Extract the [x, y] coordinate from the center of the cell holding the provided text.  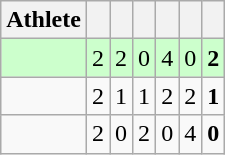
Athlete [44, 20]
